Output the (x, y) coordinate of the center of the cell containing the given text.  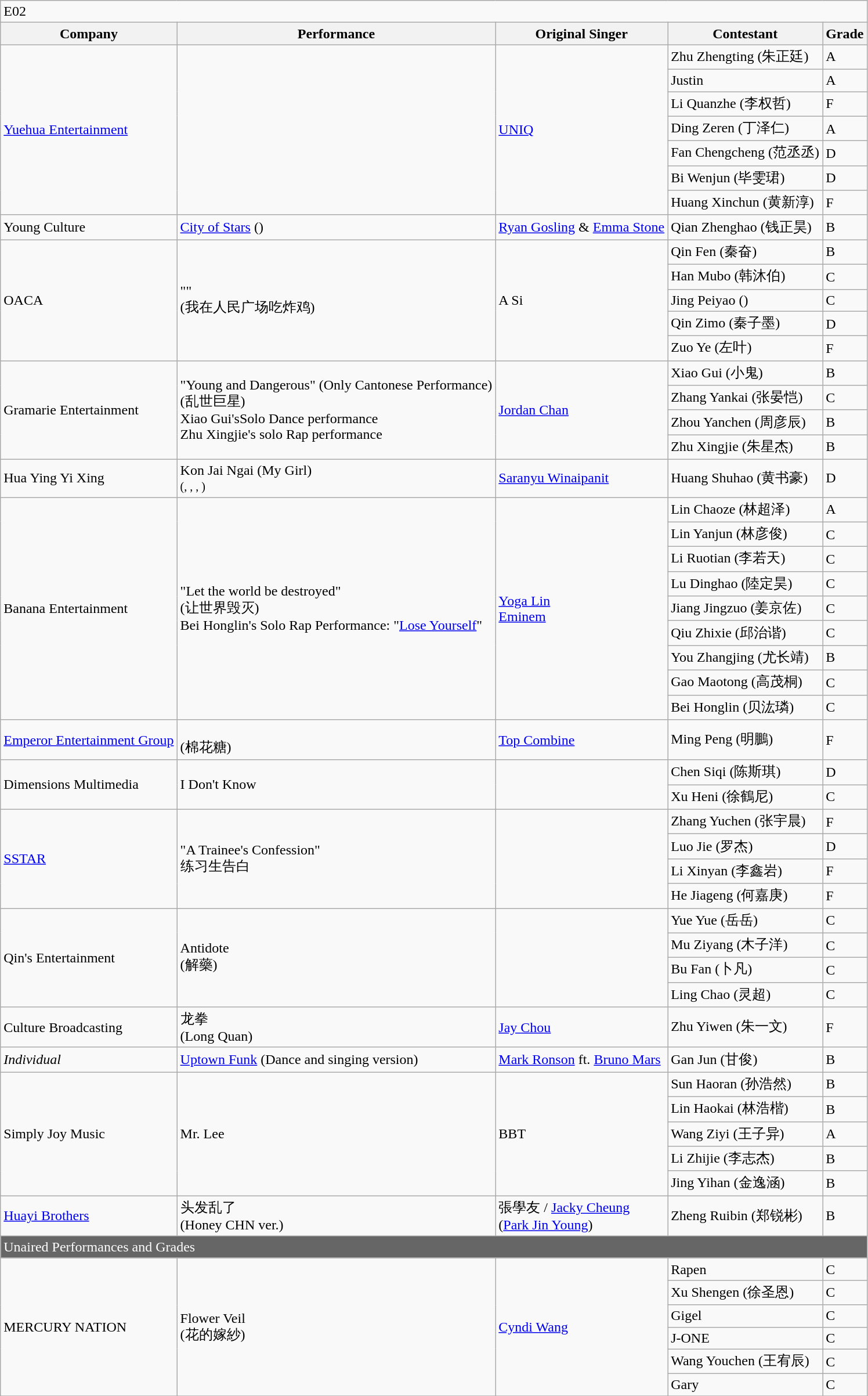
Bu Fan (卜凡) (745, 971)
Qiu Zhixie (邱治谐) (745, 633)
Gary (745, 1385)
Zhu Zhengting (朱正廷) (745, 57)
Li Zhijie (李志杰) (745, 1159)
Ming Peng (明鵬) (745, 740)
头发乱了(Honey CHN ver.) (337, 1216)
Jiang Jingzuo (姜京佐) (745, 608)
Wang Ziyi (王子异) (745, 1134)
E02 (434, 12)
OACA (89, 300)
Company (89, 34)
Xu Shengen (徐圣恩) (745, 1292)
Lin Chaoze (林超泽) (745, 510)
Mr. Lee (337, 1134)
Qin's Entertainment (89, 957)
Zuo Ye (左叶) (745, 348)
Grade (845, 34)
A Si (581, 300)
Gigel (745, 1316)
I Don't Know (337, 785)
Qin Fen (秦奋) (745, 252)
Han Mubo (韩沐伯) (745, 276)
He Jiageng (何嘉庚) (745, 896)
Luo Jie (罗杰) (745, 846)
Bi Wenjun (毕雯珺) (745, 178)
Mu Ziyang (木子洋) (745, 945)
Individual (89, 1060)
Unaired Performances and Grades (434, 1247)
Mark Ronson ft. Bruno Mars (581, 1060)
Qian Zhenghao (钱正昊) (745, 228)
Zhou Yanchen (周彦辰) (745, 423)
Xiao Gui (小鬼) (745, 373)
Zhang Yankai (张晏恺) (745, 398)
Li Ruotian (李若天) (745, 560)
Zheng Ruibin (郑锐彬) (745, 1216)
Ding Zeren (丁泽仁) (745, 129)
Top Combine (581, 740)
Jordan Chan (581, 410)
Yue Yue (岳岳) (745, 921)
Huayi Brothers (89, 1216)
Yuehua Entertainment (89, 130)
"Young and Dangerous" (Only Cantonese Performance)(乱世巨星)Xiao Gui'sSolo Dance performanceZhu Xingjie's solo Rap performance (337, 410)
""(我在人民广场吃炸鸡) (337, 300)
Jing Yihan (金逸涵) (745, 1183)
Uptown Funk (Dance and singing version) (337, 1060)
Huang Xinchun (黄新淳) (745, 203)
You Zhangjing (尤长靖) (745, 658)
Zhu Xingjie (朱星杰) (745, 447)
MERCURY NATION (89, 1327)
UNIQ (581, 130)
Dimensions Multimedia (89, 785)
Culture Broadcasting (89, 1027)
Gan Jun (甘俊) (745, 1060)
Performance (337, 34)
Qin Zimo (秦子墨) (745, 324)
Zhu Yiwen (朱一文) (745, 1027)
BBT (581, 1134)
"A Trainee's Confession"练习生告白 (337, 858)
Original Singer (581, 34)
Li Xinyan (李鑫岩) (745, 871)
(棉花糖) (337, 740)
Lu Dinghao (陸定昊) (745, 584)
Justin (745, 80)
Cyndi Wang (581, 1327)
Banana Entertainment (89, 608)
Ling Chao (灵超) (745, 995)
Sun Haoran (孙浩然) (745, 1084)
龙拳(Long Quan) (337, 1027)
Gramarie Entertainment (89, 410)
Saranyu Winaipanit (581, 478)
Kon Jai Ngai (My Girl) (, , , ) (337, 478)
Flower Veil(花的嫁紗) (337, 1327)
Jay Chou (581, 1027)
SSTAR (89, 858)
Bei Honglin (贝汯璘) (745, 707)
Wang Youchen (王宥辰) (745, 1362)
Lin Haokai (林浩楷) (745, 1109)
Contestant (745, 34)
Ryan Gosling & Emma Stone (581, 228)
J-ONE (745, 1338)
Chen Siqi (陈斯琪) (745, 772)
Emperor Entertainment Group (89, 740)
Fan Chengcheng (范丞丞) (745, 153)
Young Culture (89, 228)
Xu Heni (徐鶴尼) (745, 798)
Lin Yanjun (林彦俊) (745, 534)
張學友 / Jacky Cheung(Park Jin Young) (581, 1216)
Li Quanzhe (李权哲) (745, 104)
Zhang Yuchen (张宇晨) (745, 822)
Yoga LinEminem (581, 608)
Simply Joy Music (89, 1134)
Rapen (745, 1269)
Antidote(解藥) (337, 957)
Jing Peiyao () (745, 300)
Gao Maotong (高茂桐) (745, 683)
Hua Ying Yi Xing (89, 478)
City of Stars () (337, 228)
"Let the world be destroyed"(让世界毁灭)Bei Honglin's Solo Rap Performance: "Lose Yourself" (337, 608)
Huang Shuhao (黄书豪) (745, 478)
